Output the [x, y] coordinate of the center of the cell containing the given text.  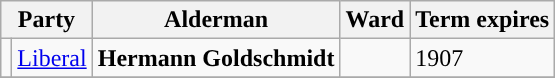
Hermann Goldschmidt [216, 58]
Liberal [52, 58]
Term expires [482, 20]
Alderman [216, 20]
Party [46, 20]
Ward [375, 20]
1907 [482, 58]
